Return [X, Y] of the center of cell containing provided text 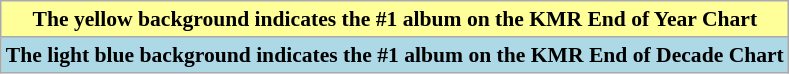
The yellow background indicates the #1 album on the KMR End of Year Chart [395, 19]
The light blue background indicates the #1 album on the KMR End of Decade Chart [395, 55]
